Return [x, y] of the center of cell containing provided text 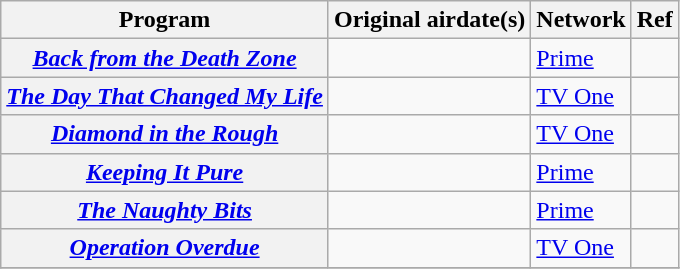
Original airdate(s) [429, 20]
Operation Overdue [165, 248]
Ref [654, 20]
The Naughty Bits [165, 210]
The Day That Changed My Life [165, 96]
Diamond in the Rough [165, 134]
Program [165, 20]
Keeping It Pure [165, 172]
Back from the Death Zone [165, 58]
Network [581, 20]
